Find where the given text appears and provide that cell's center as [X, Y] coordinate. 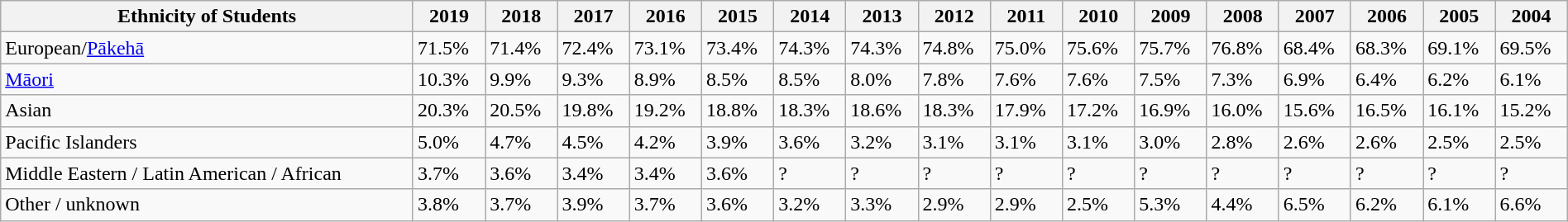
73.1% [665, 48]
72.4% [594, 48]
2009 [1171, 17]
3.0% [1171, 142]
Māori [207, 79]
9.3% [594, 79]
75.6% [1098, 48]
6.6% [1532, 205]
7.3% [1242, 79]
15.6% [1315, 111]
68.4% [1315, 48]
2006 [1386, 17]
17.9% [1025, 111]
8.0% [882, 79]
2012 [954, 17]
18.8% [738, 111]
2014 [810, 17]
17.2% [1098, 111]
2011 [1025, 17]
4.2% [665, 142]
4.5% [594, 142]
74.8% [954, 48]
5.0% [448, 142]
2016 [665, 17]
20.5% [521, 111]
10.3% [448, 79]
9.9% [521, 79]
2015 [738, 17]
8.9% [665, 79]
Ethnicity of Students [207, 17]
7.5% [1171, 79]
2013 [882, 17]
Asian [207, 111]
69.5% [1532, 48]
16.5% [1386, 111]
6.5% [1315, 205]
15.2% [1532, 111]
2004 [1532, 17]
2007 [1315, 17]
European/Pākehā [207, 48]
76.8% [1242, 48]
2.8% [1242, 142]
73.4% [738, 48]
2005 [1459, 17]
2008 [1242, 17]
16.1% [1459, 111]
6.4% [1386, 79]
7.8% [954, 79]
Middle Eastern / Latin American / African [207, 173]
75.7% [1171, 48]
2018 [521, 17]
69.1% [1459, 48]
5.3% [1171, 205]
Pacific Islanders [207, 142]
Other / unknown [207, 205]
19.2% [665, 111]
71.5% [448, 48]
2017 [594, 17]
2010 [1098, 17]
71.4% [521, 48]
4.4% [1242, 205]
4.7% [521, 142]
16.9% [1171, 111]
3.3% [882, 205]
20.3% [448, 111]
68.3% [1386, 48]
2019 [448, 17]
75.0% [1025, 48]
19.8% [594, 111]
6.9% [1315, 79]
18.6% [882, 111]
3.8% [448, 205]
16.0% [1242, 111]
